Search for the cell housing the specified text and yield its (x, y) center coordinate. 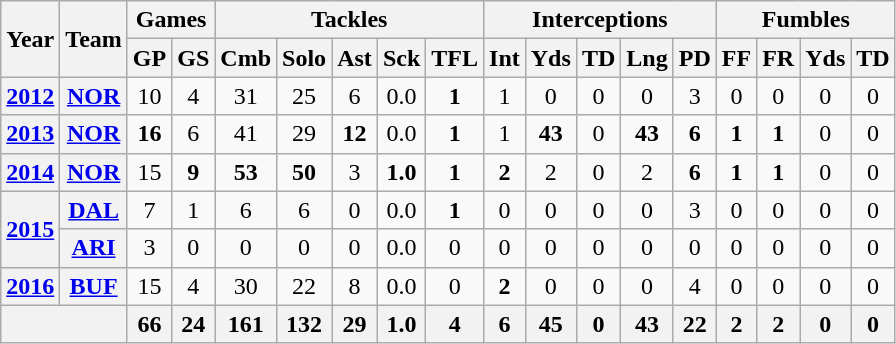
Fumbles (806, 20)
GS (194, 58)
31 (246, 96)
Tackles (350, 20)
25 (304, 96)
24 (194, 324)
Team (94, 39)
Cmb (246, 58)
Int (505, 58)
66 (149, 324)
Interceptions (600, 20)
Ast (355, 58)
2012 (30, 96)
Sck (401, 58)
ARI (94, 248)
2015 (30, 229)
50 (304, 172)
30 (246, 286)
9 (194, 172)
PD (694, 58)
Games (170, 20)
7 (149, 210)
DAL (94, 210)
2016 (30, 286)
8 (355, 286)
TFL (455, 58)
Solo (304, 58)
41 (246, 134)
16 (149, 134)
45 (550, 324)
FF (736, 58)
12 (355, 134)
Lng (647, 58)
GP (149, 58)
132 (304, 324)
2013 (30, 134)
FR (778, 58)
10 (149, 96)
161 (246, 324)
2014 (30, 172)
53 (246, 172)
BUF (94, 286)
Year (30, 39)
